Return the [X, Y] coordinate for the center point of the cell that contains the specified text.  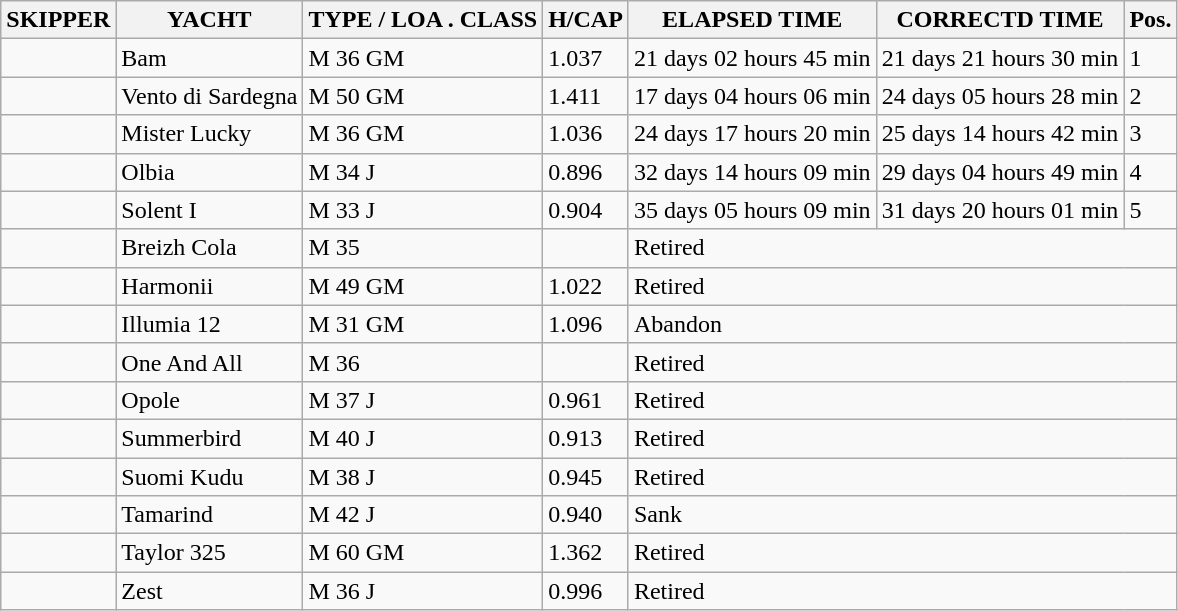
Bam [210, 58]
1.362 [586, 553]
29 days 04 hours 49 min [1000, 172]
Tamarind [210, 515]
Solent I [210, 210]
21 days 02 hours 45 min [752, 58]
M 38 J [423, 477]
0.996 [586, 591]
ELAPSED TIME [752, 20]
Suomi Kudu [210, 477]
0.940 [586, 515]
1.411 [586, 96]
Breizh Cola [210, 248]
M 33 J [423, 210]
H/CAP [586, 20]
Summerbird [210, 438]
Olbia [210, 172]
Illumia 12 [210, 324]
Sank [902, 515]
Opole [210, 400]
0.961 [586, 400]
1.036 [586, 134]
Harmonii [210, 286]
0.904 [586, 210]
24 days 05 hours 28 min [1000, 96]
SKIPPER [58, 20]
M 36 J [423, 591]
CORRECTD TIME [1000, 20]
M 34 J [423, 172]
YACHT [210, 20]
Zest [210, 591]
1.096 [586, 324]
M 37 J [423, 400]
M 31 GM [423, 324]
Pos. [1150, 20]
4 [1150, 172]
32 days 14 hours 09 min [752, 172]
Abandon [902, 324]
24 days 17 hours 20 min [752, 134]
M 60 GM [423, 553]
2 [1150, 96]
35 days 05 hours 09 min [752, 210]
M 40 J [423, 438]
21 days 21 hours 30 min [1000, 58]
3 [1150, 134]
M 49 GM [423, 286]
M 42 J [423, 515]
Vento di Sardegna [210, 96]
M 50 GM [423, 96]
Taylor 325 [210, 553]
25 days 14 hours 42 min [1000, 134]
31 days 20 hours 01 min [1000, 210]
1 [1150, 58]
0.945 [586, 477]
0.896 [586, 172]
5 [1150, 210]
0.913 [586, 438]
M 36 [423, 362]
M 35 [423, 248]
1.022 [586, 286]
One And All [210, 362]
1.037 [586, 58]
Mister Lucky [210, 134]
TYPE / LOA . CLASS [423, 20]
17 days 04 hours 06 min [752, 96]
